Capture the cell that displays the provided text and extract its (x, y) central coordinate. 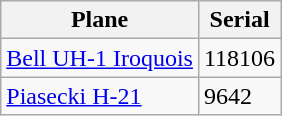
Piasecki H-21 (100, 96)
118106 (239, 58)
Plane (100, 20)
9642 (239, 96)
Bell UH-1 Iroquois (100, 58)
Serial (239, 20)
